Detect which cell encompasses the target text, then output its [x, y] center coordinate. 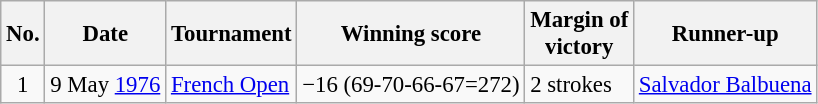
Margin ofvictory [580, 34]
Winning score [411, 34]
2 strokes [580, 85]
Runner-up [726, 34]
No. [23, 34]
Salvador Balbuena [726, 85]
−16 (69-70-66-67=272) [411, 85]
French Open [232, 85]
Date [106, 34]
Tournament [232, 34]
1 [23, 85]
9 May 1976 [106, 85]
